Detect which cell encompasses the target text, then output its (x, y) center coordinate. 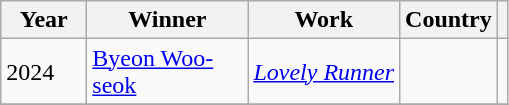
Country (449, 20)
Byeon Woo-seok (168, 72)
Winner (168, 20)
2024 (44, 72)
Year (44, 20)
Lovely Runner (324, 72)
Work (324, 20)
